Output the (X, Y) coordinate of the center of the cell containing the given text.  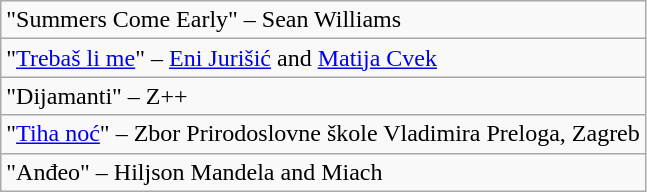
"Anđeo" – Hiljson Mandela and Miach (324, 172)
"Trebaš li me" – Eni Jurišić and Matija Cvek (324, 58)
"Summers Come Early" – Sean Williams (324, 20)
"Tiha noć" – Zbor Prirodoslovne škole Vladimira Preloga, Zagreb (324, 134)
"Dijamanti" – Z++ (324, 96)
